Find where the given text appears and provide that cell's center as (x, y) coordinate. 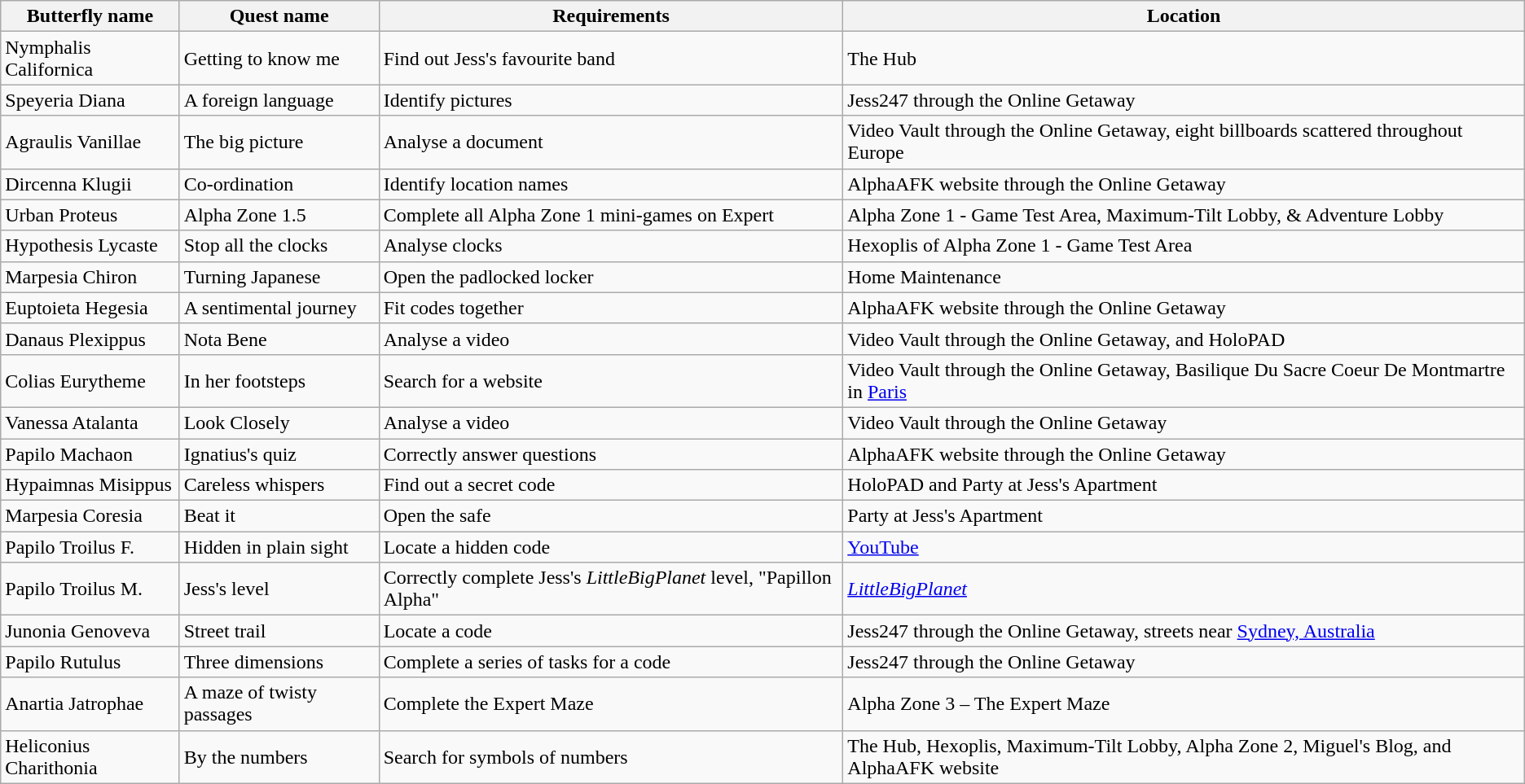
Alpha Zone 1.5 (279, 215)
Alpha Zone 1 - Game Test Area, Maximum-Tilt Lobby, & Adventure Lobby (1184, 215)
Butterfly name (90, 16)
Hidden in plain sight (279, 547)
Hypothesis Lycaste (90, 246)
Nota Bene (279, 339)
By the numbers (279, 757)
Marpesia Chiron (90, 277)
Correctly answer questions (611, 453)
Papilo Troilus M. (90, 589)
Find out Jess's favourite band (611, 59)
Analyse clocks (611, 246)
A sentimental journey (279, 308)
Identify location names (611, 184)
Search for a website (611, 381)
Agraulis Vanillae (90, 142)
Locate a code (611, 631)
Papilo Troilus F. (90, 547)
Three dimensions (279, 662)
Jess247 through the Online Getaway, streets near Sydney, Australia (1184, 631)
Getting to know me (279, 59)
Beat it (279, 516)
A foreign language (279, 100)
Ignatius's quiz (279, 453)
Papilo Rutulus (90, 662)
Turning Japanese (279, 277)
Stop all the clocks (279, 246)
Requirements (611, 16)
Open the safe (611, 516)
Home Maintenance (1184, 277)
Hypaimnas Misippus (90, 485)
Alpha Zone 3 – The Expert Maze (1184, 703)
Anartia Jatrophae (90, 703)
Euptoieta Hegesia (90, 308)
Careless whispers (279, 485)
HoloPAD and Party at Jess's Apartment (1184, 485)
The Hub, Hexoplis, Maximum-Tilt Lobby, Alpha Zone 2, Miguel's Blog, and AlphaAFK website (1184, 757)
Heliconius Charithonia (90, 757)
Analyse a document (611, 142)
Video Vault through the Online Getaway (1184, 423)
Video Vault through the Online Getaway, and HoloPAD (1184, 339)
Danaus Plexippus (90, 339)
The big picture (279, 142)
Marpesia Coresia (90, 516)
Fit codes together (611, 308)
Speyeria Diana (90, 100)
Junonia Genoveva (90, 631)
Complete the Expert Maze (611, 703)
YouTube (1184, 547)
Quest name (279, 16)
Party at Jess's Apartment (1184, 516)
Papilo Machaon (90, 453)
Urban Proteus (90, 215)
The Hub (1184, 59)
Co-ordination (279, 184)
LittleBigPlanet (1184, 589)
In her footsteps (279, 381)
Complete a series of tasks for a code (611, 662)
Hexoplis of Alpha Zone 1 - Game Test Area (1184, 246)
Locate a hidden code (611, 547)
Complete all Alpha Zone 1 mini-games on Expert (611, 215)
Look Closely (279, 423)
Location (1184, 16)
Dircenna Klugii (90, 184)
Identify pictures (611, 100)
Colias Eurytheme (90, 381)
Vanessa Atalanta (90, 423)
Find out a secret code (611, 485)
Jess's level (279, 589)
Video Vault through the Online Getaway, eight billboards scattered throughout Europe (1184, 142)
Open the padlocked locker (611, 277)
Video Vault through the Online Getaway, Basilique Du Sacre Coeur De Montmartre in Paris (1184, 381)
Correctly complete Jess's LittleBigPlanet level, "Papillon Alpha" (611, 589)
A maze of twisty passages (279, 703)
Search for symbols of numbers (611, 757)
Street trail (279, 631)
Nymphalis Californica (90, 59)
